Find where the given text appears and provide that cell's center as (x, y) coordinate. 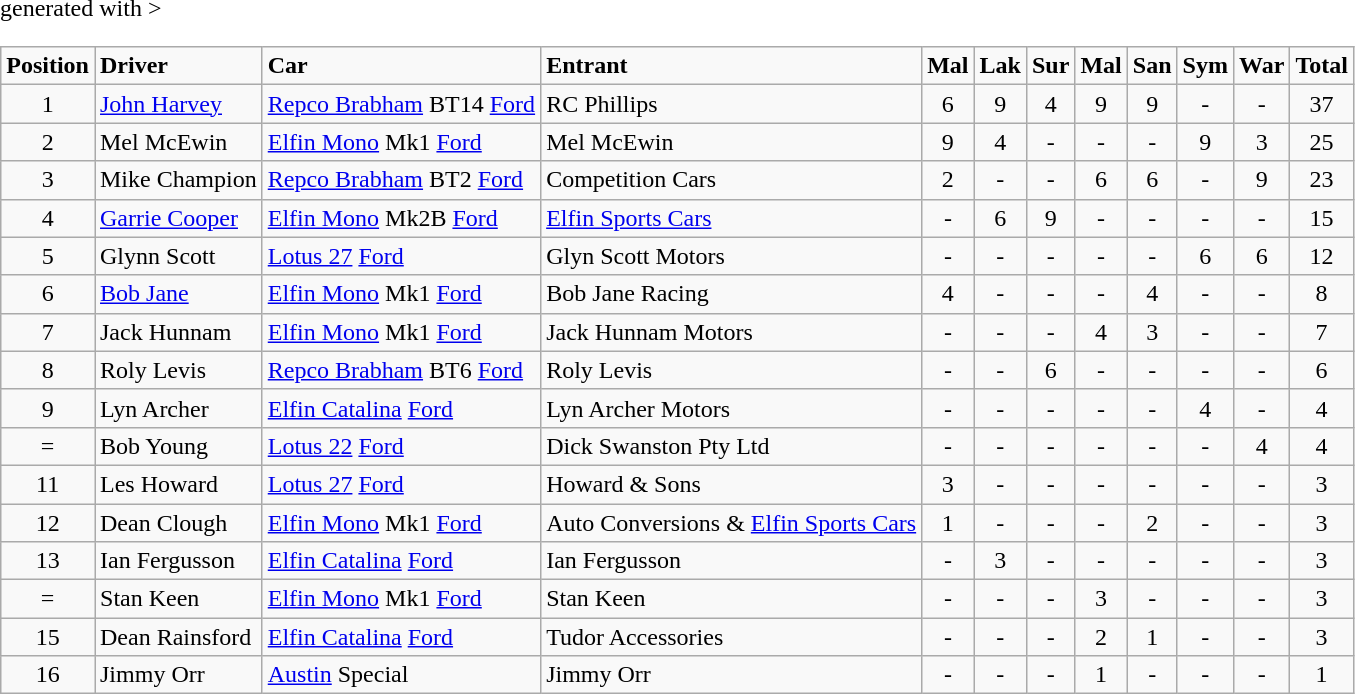
Dean Rainsford (178, 637)
Bob Jane Racing (732, 294)
Elfin Mono Mk2B Ford (401, 218)
Entrant (732, 66)
John Harvey (178, 104)
Sur (1050, 66)
16 (48, 675)
Lak (1000, 66)
Howard & Sons (732, 484)
Elfin Sports Cars (732, 218)
RC Phillips (732, 104)
Bob Young (178, 446)
Jack Hunnam Motors (732, 332)
Lyn Archer (178, 408)
Repco Brabham BT6 Ford (401, 370)
Repco Brabham BT14 Ford (401, 104)
Austin Special (401, 675)
Mike Champion (178, 180)
Garrie Cooper (178, 218)
13 (48, 561)
Repco Brabham BT2 Ford (401, 180)
5 (48, 256)
Total (1322, 66)
Auto Conversions & Elfin Sports Cars (732, 523)
Competition Cars (732, 180)
Sym (1205, 66)
Jack Hunnam (178, 332)
23 (1322, 180)
San (1152, 66)
Lotus 22 Ford (401, 446)
Car (401, 66)
Driver (178, 66)
Position (48, 66)
Bob Jane (178, 294)
Les Howard (178, 484)
Glynn Scott (178, 256)
Lyn Archer Motors (732, 408)
Glyn Scott Motors (732, 256)
37 (1322, 104)
25 (1322, 142)
Dean Clough (178, 523)
11 (48, 484)
War (1261, 66)
Dick Swanston Pty Ltd (732, 446)
Tudor Accessories (732, 637)
